Capture the cell that displays the provided text and extract its (x, y) central coordinate. 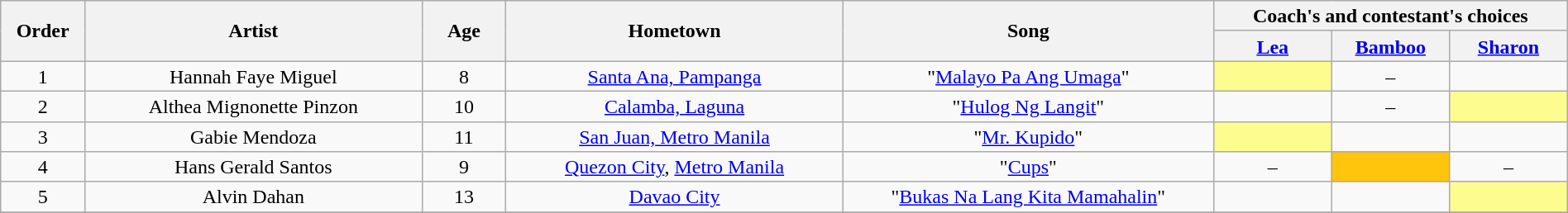
"Hulog Ng Langit" (1028, 106)
Hometown (675, 31)
11 (464, 137)
"Malayo Pa Ang Umaga" (1028, 76)
Song (1028, 31)
Artist (253, 31)
"Bukas Na Lang Kita Mamahalin" (1028, 196)
13 (464, 196)
Sharon (1508, 46)
Coach's and contestant's choices (1390, 17)
San Juan, Metro Manila (675, 137)
Calamba, Laguna (675, 106)
5 (43, 196)
3 (43, 137)
Davao City (675, 196)
10 (464, 106)
1 (43, 76)
9 (464, 167)
Hans Gerald Santos (253, 167)
8 (464, 76)
Age (464, 31)
"Cups" (1028, 167)
Santa Ana, Pampanga (675, 76)
Bamboo (1391, 46)
Gabie Mendoza (253, 137)
Quezon City, Metro Manila (675, 167)
Althea Mignonette Pinzon (253, 106)
Order (43, 31)
2 (43, 106)
4 (43, 167)
Lea (1272, 46)
"Mr. Kupido" (1028, 137)
Alvin Dahan (253, 196)
Hannah Faye Miguel (253, 76)
